Scan for the cell matching the given text and deliver its [x, y] coordinate at center. 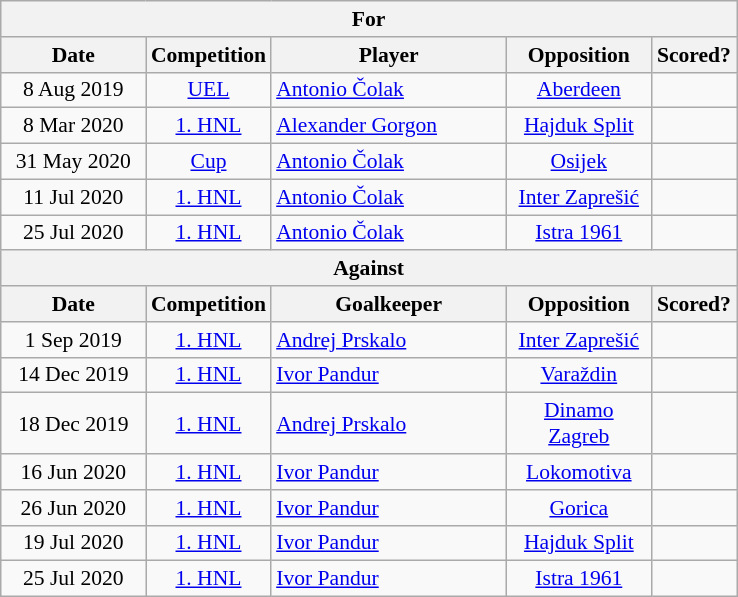
Alexander Gorgon [388, 126]
11 Jul 2020 [74, 197]
Aberdeen [578, 90]
14 Dec 2019 [74, 375]
For [369, 19]
8 Mar 2020 [74, 126]
UEL [208, 90]
1 Sep 2019 [74, 340]
Against [369, 269]
Player [388, 55]
26 Jun 2020 [74, 508]
Lokomotiva [578, 472]
Goalkeeper [388, 304]
31 May 2020 [74, 162]
Cup [208, 162]
Varaždin [578, 375]
16 Jun 2020 [74, 472]
Osijek [578, 162]
Dinamo Zagreb [578, 424]
18 Dec 2019 [74, 424]
8 Aug 2019 [74, 90]
19 Jul 2020 [74, 543]
Gorica [578, 508]
